Find where the given text appears and provide that cell's center as [x, y] coordinate. 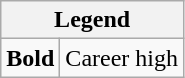
Legend [92, 20]
Bold [30, 58]
Career high [122, 58]
